Extract the (x, y) coordinate from the center of the cell holding the provided text.  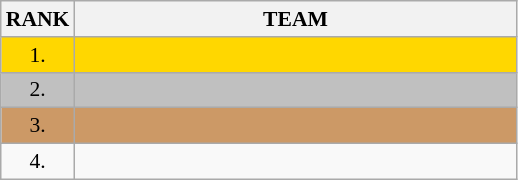
3. (38, 126)
4. (38, 162)
RANK (38, 19)
2. (38, 90)
TEAM (295, 19)
1. (38, 55)
